Return the [X, Y] coordinate for the center point of the cell that contains the specified text.  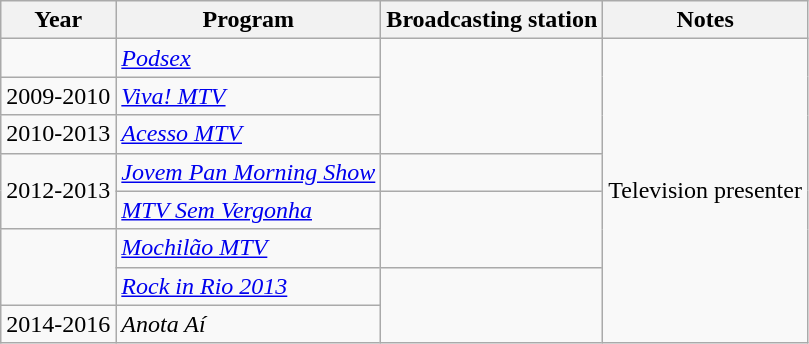
Rock in Rio 2013 [248, 286]
Television presenter [706, 191]
Mochilão MTV [248, 248]
Viva! MTV [248, 96]
Program [248, 20]
2014-2016 [58, 324]
2009-2010 [58, 96]
Anota Aí [248, 324]
Jovem Pan Morning Show [248, 172]
Acesso MTV [248, 134]
2012-2013 [58, 191]
Notes [706, 20]
Podsex [248, 58]
Year [58, 20]
MTV Sem Vergonha [248, 210]
Broadcasting station [492, 20]
2010-2013 [58, 134]
